Return the [X, Y] coordinate for the center point of the cell that contains the specified text.  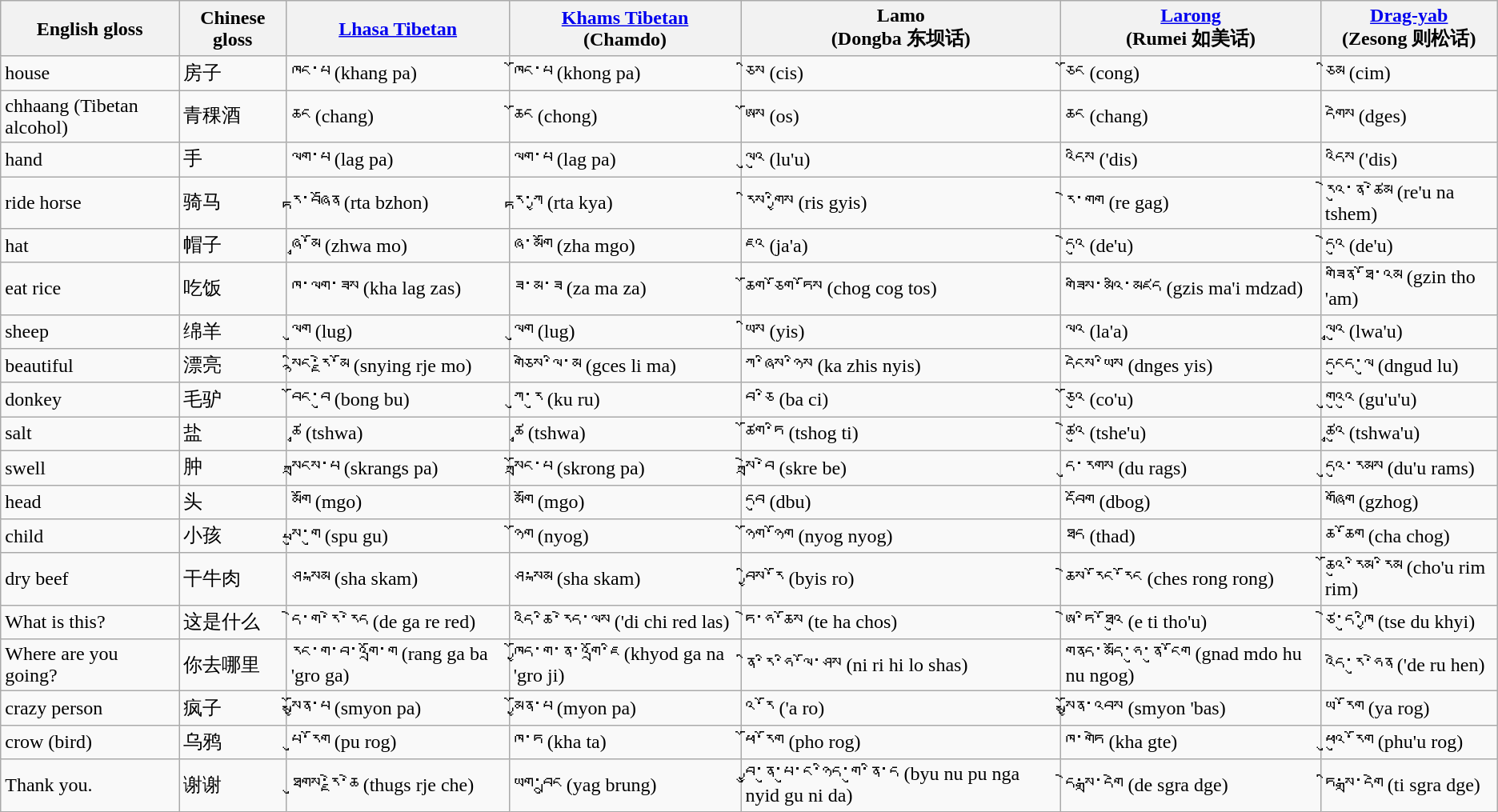
དངུད་ལུ (dngud lu) [1408, 366]
ཟ་མ་ཟ (za ma za) [625, 288]
ཕུའུ་རོག (phu'u rog) [1408, 742]
ཅོའུ (co'u) [1191, 400]
ཆེས་རོང་རོང (ches rong rong) [1191, 579]
ཡིས (yis) [901, 331]
beautiful [90, 366]
མྱོན་པ (myon pa) [625, 709]
ཀུ་རུ (ku ru) [625, 400]
དངེས་ཡིས (dnges yis) [1191, 366]
ཚེའུ (tshe'u) [1191, 434]
རེའུ་ན་ཚེམ (re'u na tshem) [1408, 202]
པུ་རོག (pu rog) [398, 742]
ལུའུ (lu'u) [901, 160]
གུའུའུ (gu'u'u) [1408, 400]
English gloss [90, 29]
སྐྲོང་པ (skrong pa) [625, 467]
Drag-yab (Zesong 则松话) [1408, 29]
dry beef [90, 579]
ཉོག་ཉོག (nyog nyog) [901, 536]
སྨྱོན་པ (smyon pa) [398, 709]
盐 [234, 434]
རེ་གག (re gag) [1191, 202]
ཁྱོད་ག་ན་འགྲོ་ཇི (khyod ga na 'gro ji) [625, 666]
这是什么 [234, 622]
房子 [234, 74]
漂亮 [234, 366]
གནད་མདོ་ཧུ་ནུ་ངོག (gnad mdo hu nu ngog) [1191, 666]
སྤུ་གུ (spu gu) [398, 536]
ཐུགས་རྗེ་ཆེ (thugs rje che) [398, 786]
དབོག (dbog) [1191, 502]
ཁ་གཏེ (kha gte) [1191, 742]
eat rice [90, 288]
毛驴 [234, 400]
དུ་རགས (du rags) [1191, 467]
ཁོང་པ (khong pa) [625, 74]
ཙེ་དུ་ཁྱི (tse du khyi) [1408, 622]
དབུ (dbu) [901, 502]
吃饭 [234, 288]
ཨོས (os) [901, 117]
བོང་བུ (bong bu) [398, 400]
ལའ (la'a) [1191, 331]
ཆོག་ཅོག་ཏོས (chog cog tos) [901, 288]
འདི་ཆི་རེད་ལས ('di chi red las) [625, 622]
你去哪里 [234, 666]
རྟ་བཞོན (rta bzhon) [398, 202]
child [90, 536]
གཞོག (gzhog) [1408, 502]
འ་རོ ('a ro) [901, 709]
salt [90, 434]
ཐད (thad) [1191, 536]
小孩 [234, 536]
hand [90, 160]
སྙིང་རྗེ་མོ (snying rje mo) [398, 366]
疯子 [234, 709]
སྐྲངས་པ (skrangs pa) [398, 467]
སྐྲེ་བེ (skre be) [901, 467]
ཅིས (cis) [901, 74]
crazy person [90, 709]
ཁང་པ (khang pa) [398, 74]
ཡག་བྲུང (yag brung) [625, 786]
ལྭའུ (lwa'u) [1408, 331]
chhaang (Tibetan alcohol) [90, 117]
house [90, 74]
骑马 [234, 202]
སྨྱོན་འབས (smyon 'bas) [1191, 709]
乌鸦 [234, 742]
crow (bird) [90, 742]
རིས་གྱིས (ris gyis) [901, 202]
肿 [234, 467]
ཆོང (chong) [625, 117]
ཏི་སྒྲ་དགེ (ti sgra dge) [1408, 786]
ཆོའུ་རིམ་རིམ (cho'u rim rim) [1408, 579]
གཅེས་ལི་མ (gces li ma) [625, 366]
Thank you. [90, 786]
sheep [90, 331]
Chinese gloss [234, 29]
བ་ཅི (ba ci) [901, 400]
བྱུ་ནུ་པུ་ང་ཉིད་གུ་ནི་ད (byu nu pu nga nyid gu ni da) [901, 786]
ཨེ་ཏི་ཐོའུ (e ti tho'u) [1191, 622]
འདེ་རུ་ཧེན ('de ru hen) [1408, 666]
donkey [90, 400]
ཆ་ཆོག (cha chog) [1408, 536]
hat [90, 246]
ཀ་ཞིས་ཉིས (ka zhis nyis) [901, 366]
Larong (Rumei 如美话) [1191, 29]
What is this? [90, 622]
ཏེ་ཧ་ཆོས (te ha chos) [901, 622]
ཇའ (ja'a) [901, 246]
ཅོང (cong) [1191, 74]
ཚྭའུ (tshwa'u) [1408, 434]
swell [90, 467]
ཁ་ལག་ཟས (kha lag zas) [398, 288]
ཅིམ (cim) [1408, 74]
ride horse [90, 202]
དེ་ག་རེ་རེད (de ga re red) [398, 622]
head [90, 502]
ཉོག (nyog) [625, 536]
དུའུ་རམས (du'u rams) [1408, 467]
谢谢 [234, 786]
Lamo (Dongba 东坝话) [901, 29]
ཚོག་ཏི (tshog ti) [901, 434]
རྟ་ཀྱ (rta kya) [625, 202]
དགེས (dges) [1408, 117]
ཁ་ཏ (kha ta) [625, 742]
手 [234, 160]
帽子 [234, 246]
ནི་རི་ཧི་ལོ་ཤས (ni ri hi lo shas) [901, 666]
རང་ག་བ་འགྲོ་ག (rang ga ba 'gro ga) [398, 666]
Where are you going? [90, 666]
头 [234, 502]
ཡ་རོག (ya rog) [1408, 709]
绵羊 [234, 331]
གཟིན་ཐོ་འམ (gzin tho 'am) [1408, 288]
ཞྭ་མོ (zhwa mo) [398, 246]
Khams Tibetan (Chamdo) [625, 29]
དེ་སྒྲ་དགེ (de sgra dge) [1191, 786]
干牛肉 [234, 579]
བྱིས་རོ (byis ro) [901, 579]
Lhasa Tibetan [398, 29]
གཟིས་མའི་མཛད (gzis ma'i mdzad) [1191, 288]
青稞酒 [234, 117]
ཕོ་རོག (pho rog) [901, 742]
ཞ་མགོ (zha mgo) [625, 246]
